For the text-containing cell, return its midpoint in [x, y] coordinate format. 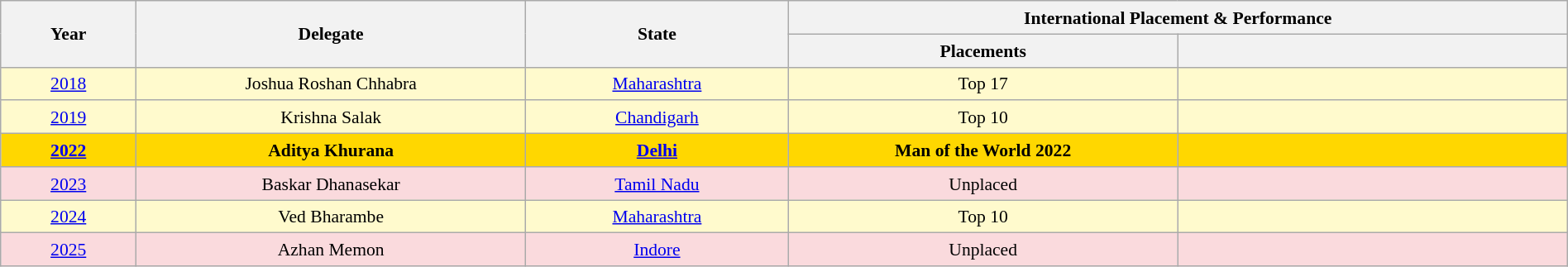
Man of the World 2022 [982, 150]
2025 [69, 250]
International Placement & Performance [1178, 17]
Chandigarh [657, 117]
Placements [982, 50]
Joshua Roshan Chhabra [331, 83]
Aditya Khurana [331, 150]
Baskar Dhanasekar [331, 184]
Ved Bharambe [331, 217]
Tamil Nadu [657, 184]
2018 [69, 83]
2022 [69, 150]
2023 [69, 184]
Top 17 [982, 83]
State [657, 34]
Delegate [331, 34]
Krishna Salak [331, 117]
Year [69, 34]
Azhan Memon [331, 250]
Delhi [657, 150]
2019 [69, 117]
2024 [69, 217]
Indore [657, 250]
